For the text-containing cell, return its midpoint in [x, y] coordinate format. 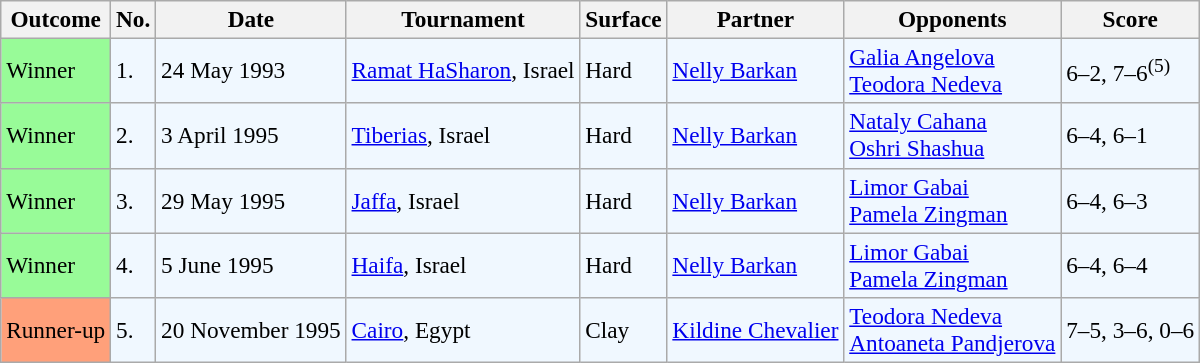
Ramat HaSharon, Israel [463, 70]
Teodora Nedeva Antoaneta Pandjerova [952, 330]
5 June 1995 [251, 264]
Date [251, 19]
6–2, 7–6(5) [1130, 70]
6–4, 6–3 [1130, 200]
Tournament [463, 19]
2. [134, 136]
Nataly Cahana Oshri Shashua [952, 136]
3 April 1995 [251, 136]
Opponents [952, 19]
No. [134, 19]
Cairo, Egypt [463, 330]
Haifa, Israel [463, 264]
1. [134, 70]
Partner [756, 19]
6–4, 6–1 [1130, 136]
20 November 1995 [251, 330]
Surface [624, 19]
Score [1130, 19]
29 May 1995 [251, 200]
Jaffa, Israel [463, 200]
Galia Angelova Teodora Nedeva [952, 70]
Runner-up [56, 330]
7–5, 3–6, 0–6 [1130, 330]
Clay [624, 330]
Tiberias, Israel [463, 136]
4. [134, 264]
5. [134, 330]
6–4, 6–4 [1130, 264]
24 May 1993 [251, 70]
3. [134, 200]
Kildine Chevalier [756, 330]
Outcome [56, 19]
